Return the (X, Y) coordinate for the center point of the cell that contains the specified text.  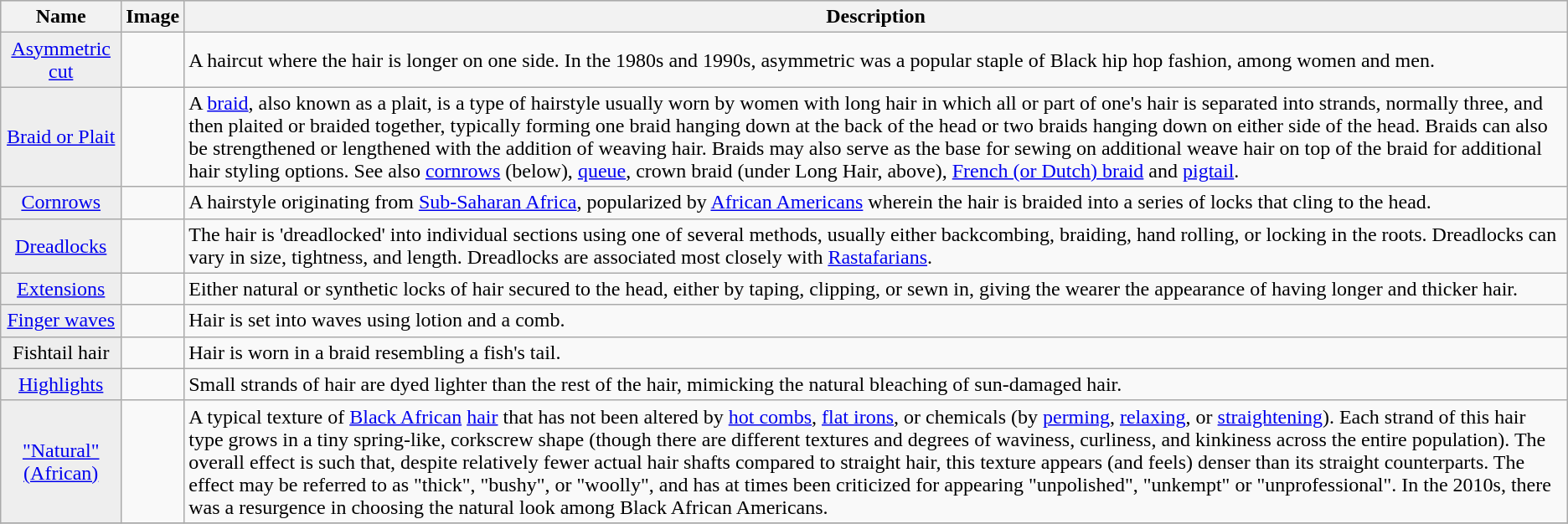
Name (61, 17)
Braid or Plait (61, 137)
Description (876, 17)
Image (152, 17)
Highlights (61, 384)
Finger waves (61, 321)
Hair is set into waves using lotion and a comb. (876, 321)
Cornrows (61, 203)
"Natural" (African) (61, 461)
Dreadlocks (61, 246)
Asymmetric cut (61, 60)
Extensions (61, 289)
Hair is worn in a braid resembling a fish's tail. (876, 352)
Fishtail hair (61, 352)
Small strands of hair are dyed lighter than the rest of the hair, mimicking the natural bleaching of sun-damaged hair. (876, 384)
